For the text-containing cell, return its midpoint in [x, y] coordinate format. 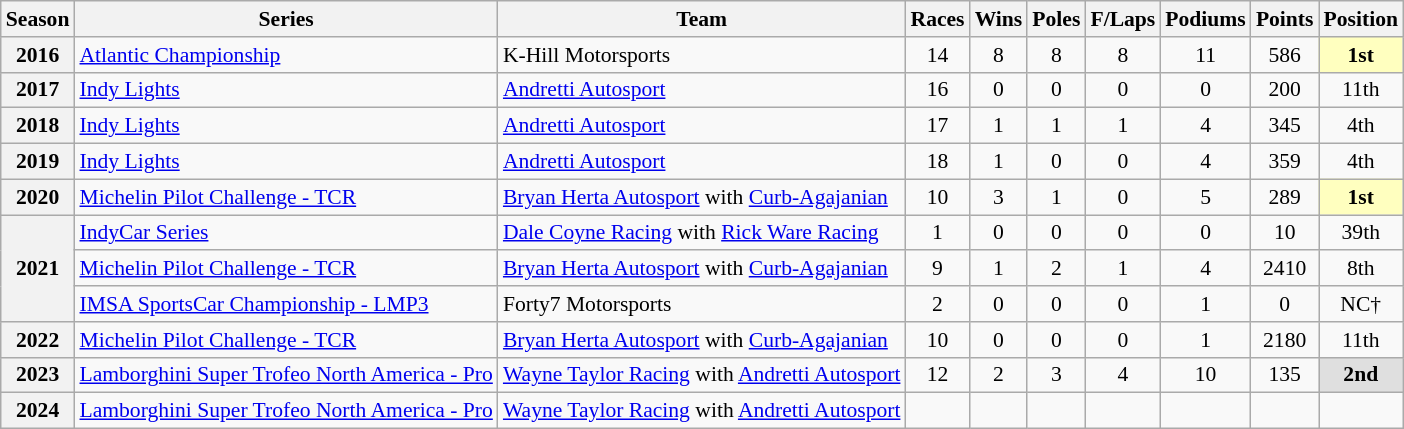
Points [1285, 19]
16 [937, 90]
14 [937, 55]
39th [1361, 233]
2022 [38, 340]
2180 [1285, 340]
2019 [38, 162]
359 [1285, 162]
Position [1361, 19]
Wins [999, 19]
345 [1285, 126]
Forty7 Motorsports [702, 304]
2nd [1361, 375]
12 [937, 375]
NC† [1361, 304]
2023 [38, 375]
289 [1285, 197]
200 [1285, 90]
2021 [38, 268]
Atlantic Championship [286, 55]
Podiums [1206, 19]
IMSA SportsCar Championship - LMP3 [286, 304]
Races [937, 19]
2024 [38, 411]
Poles [1056, 19]
17 [937, 126]
5 [1206, 197]
F/Laps [1122, 19]
11 [1206, 55]
2017 [38, 90]
135 [1285, 375]
2018 [38, 126]
9 [937, 269]
18 [937, 162]
Series [286, 19]
IndyCar Series [286, 233]
Season [38, 19]
2410 [1285, 269]
Team [702, 19]
2016 [38, 55]
K-Hill Motorsports [702, 55]
586 [1285, 55]
Dale Coyne Racing with Rick Ware Racing [702, 233]
8th [1361, 269]
2020 [38, 197]
